Locate the cell with the specified text and output its (X, Y) center coordinate. 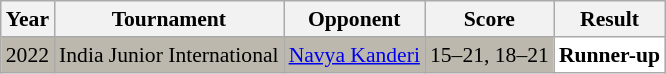
15–21, 18–21 (490, 55)
India Junior International (169, 55)
Navya Kanderi (354, 55)
Tournament (169, 19)
Score (490, 19)
Opponent (354, 19)
Runner-up (610, 55)
Result (610, 19)
2022 (28, 55)
Year (28, 19)
